Find where the given text appears and provide that cell's center as (x, y) coordinate. 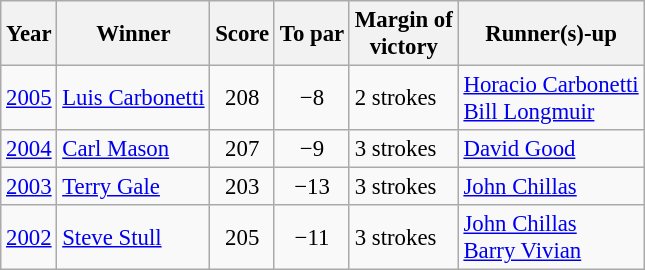
2003 (29, 187)
2 strokes (404, 98)
John Chillas (551, 187)
Runner(s)-up (551, 34)
Steve Stull (134, 238)
−11 (312, 238)
−13 (312, 187)
To par (312, 34)
207 (242, 149)
2004 (29, 149)
Terry Gale (134, 187)
John Chillas Barry Vivian (551, 238)
−8 (312, 98)
Year (29, 34)
−9 (312, 149)
208 (242, 98)
205 (242, 238)
Horacio Carbonetti Bill Longmuir (551, 98)
David Good (551, 149)
2002 (29, 238)
Score (242, 34)
Carl Mason (134, 149)
2005 (29, 98)
Luis Carbonetti (134, 98)
203 (242, 187)
Margin ofvictory (404, 34)
Winner (134, 34)
